Search for the cell housing the specified text and yield its (X, Y) center coordinate. 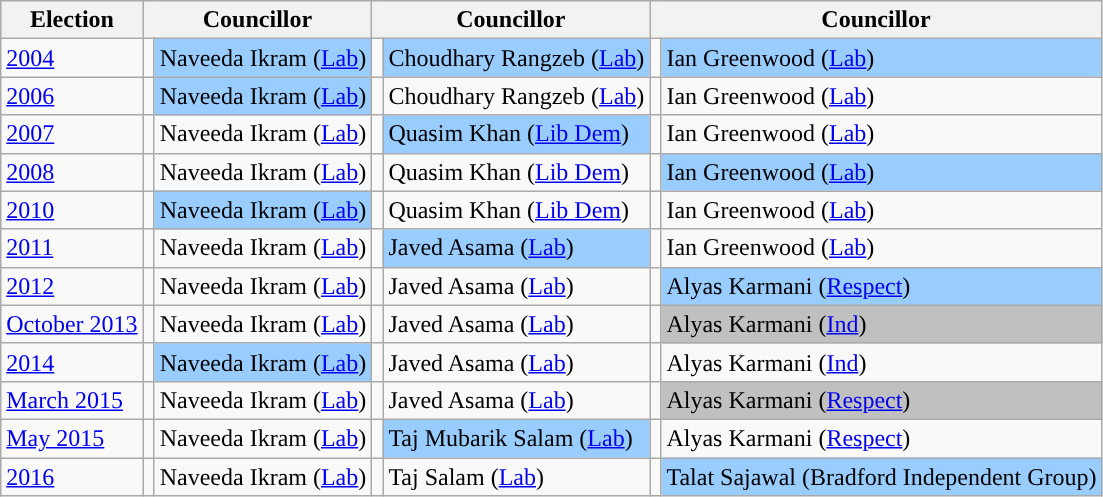
October 2013 (72, 324)
Taj Salam (Lab) (516, 477)
2004 (72, 58)
Talat Sajawal (Bradford Independent Group) (882, 477)
2006 (72, 96)
2014 (72, 362)
2008 (72, 172)
Election (72, 20)
2010 (72, 210)
2007 (72, 134)
2012 (72, 286)
Taj Mubarik Salam (Lab) (516, 438)
May 2015 (72, 438)
March 2015 (72, 400)
2011 (72, 248)
2016 (72, 477)
